Detect which cell encompasses the target text, then output its [X, Y] center coordinate. 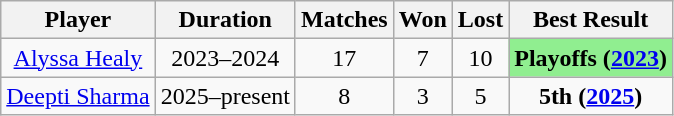
8 [344, 96]
Lost [480, 20]
Won [422, 20]
Player [78, 20]
Deepti Sharma [78, 96]
3 [422, 96]
5th (2025) [591, 96]
17 [344, 58]
7 [422, 58]
Matches [344, 20]
5 [480, 96]
Alyssa Healy [78, 58]
Duration [225, 20]
Playoffs (2023) [591, 58]
Best Result [591, 20]
10 [480, 58]
2023–2024 [225, 58]
2025–present [225, 96]
